From the cell containing the given text, extract its center point as [x, y] coordinate. 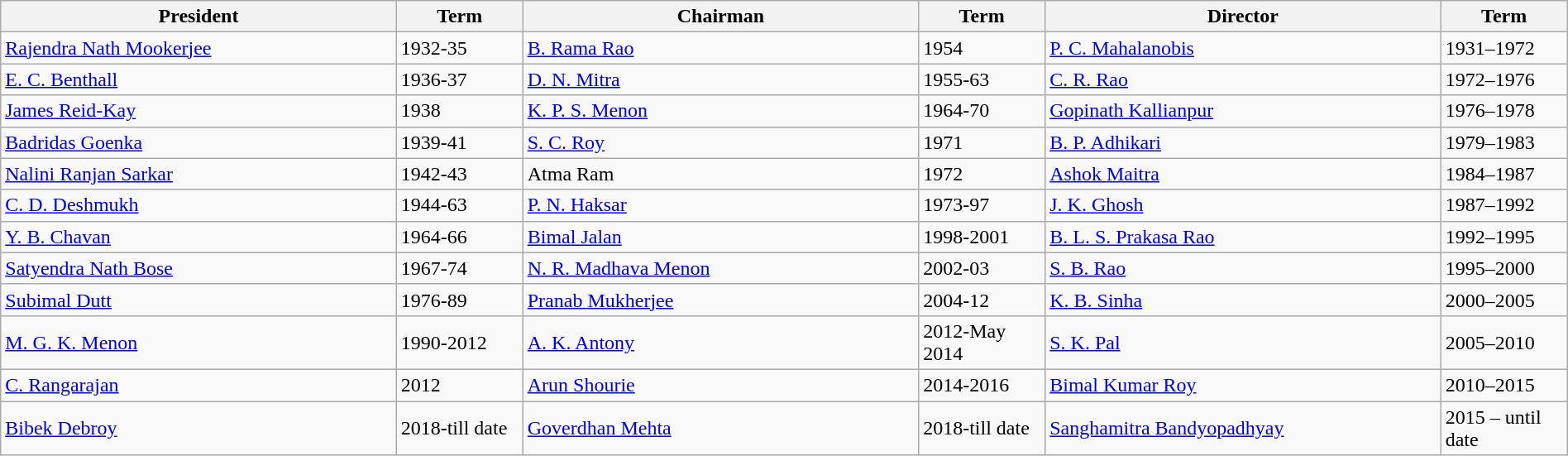
1931–1972 [1503, 48]
Badridas Goenka [198, 142]
A. K. Antony [720, 343]
C. Rangarajan [198, 385]
Rajendra Nath Mookerjee [198, 48]
1938 [460, 111]
S. B. Rao [1243, 268]
1942-43 [460, 174]
1973-97 [982, 205]
Arun Shourie [720, 385]
1955-63 [982, 79]
2002-03 [982, 268]
2012 [460, 385]
E. C. Benthall [198, 79]
K. P. S. Menon [720, 111]
Nalini Ranjan Sarkar [198, 174]
1984–1987 [1503, 174]
2014-2016 [982, 385]
2010–2015 [1503, 385]
Bibek Debroy [198, 427]
Bimal Kumar Roy [1243, 385]
M. G. K. Menon [198, 343]
2000–2005 [1503, 300]
Y. B. Chavan [198, 237]
S. K. Pal [1243, 343]
P. N. Haksar [720, 205]
N. R. Madhava Menon [720, 268]
Director [1243, 17]
2005–2010 [1503, 343]
Ashok Maitra [1243, 174]
1936-37 [460, 79]
Bimal Jalan [720, 237]
1976-89 [460, 300]
Atma Ram [720, 174]
Sanghamitra Bandyopadhyay [1243, 427]
C. D. Deshmukh [198, 205]
1971 [982, 142]
1972–1976 [1503, 79]
1972 [982, 174]
C. R. Rao [1243, 79]
1932-35 [460, 48]
1990-2012 [460, 343]
1964-66 [460, 237]
1979–1983 [1503, 142]
Pranab Mukherjee [720, 300]
1967-74 [460, 268]
2004-12 [982, 300]
1976–1978 [1503, 111]
D. N. Mitra [720, 79]
K. B. Sinha [1243, 300]
Goverdhan Mehta [720, 427]
1998-2001 [982, 237]
B. Rama Rao [720, 48]
2012-May 2014 [982, 343]
1995–2000 [1503, 268]
1987–1992 [1503, 205]
B. P. Adhikari [1243, 142]
1939-41 [460, 142]
1964-70 [982, 111]
1954 [982, 48]
James Reid-Kay [198, 111]
S. C. Roy [720, 142]
President [198, 17]
Subimal Dutt [198, 300]
1992–1995 [1503, 237]
B. L. S. Prakasa Rao [1243, 237]
Chairman [720, 17]
1944-63 [460, 205]
J. K. Ghosh [1243, 205]
P. C. Mahalanobis [1243, 48]
Satyendra Nath Bose [198, 268]
Gopinath Kallianpur [1243, 111]
2015 – until date [1503, 427]
